Detect which cell encompasses the target text, then output its (x, y) center coordinate. 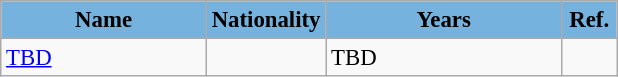
Name (104, 20)
Years (444, 20)
Ref. (589, 20)
Nationality (266, 20)
